Find where the given text appears and provide that cell's center as (X, Y) coordinate. 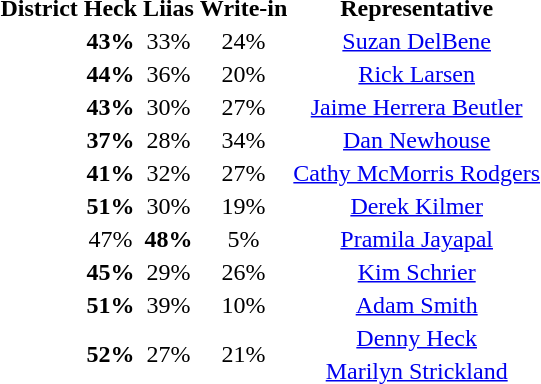
5% (244, 239)
37% (110, 140)
29% (169, 272)
36% (169, 74)
32% (169, 173)
34% (244, 140)
39% (169, 305)
48% (169, 239)
44% (110, 74)
20% (244, 74)
24% (244, 41)
10% (244, 305)
41% (110, 173)
47% (110, 239)
28% (169, 140)
26% (244, 272)
19% (244, 206)
45% (110, 272)
33% (169, 41)
